Extract the [x, y] coordinate from the center of the cell holding the provided text.  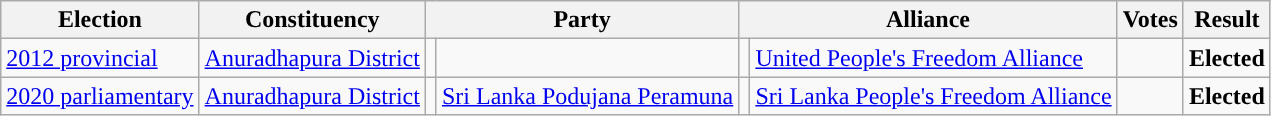
Sri Lanka Podujana Peramuna [587, 96]
Election [100, 20]
2020 parliamentary [100, 96]
United People's Freedom Alliance [934, 58]
Votes [1150, 20]
Sri Lanka People's Freedom Alliance [934, 96]
2012 provincial [100, 58]
Party [582, 20]
Constituency [312, 20]
Result [1226, 20]
Alliance [928, 20]
